For the text-containing cell, return its midpoint in [X, Y] coordinate format. 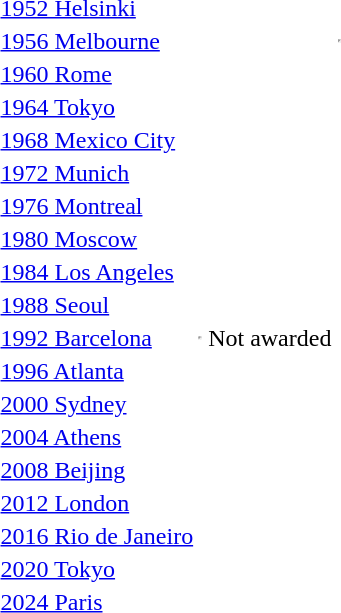
Not awarded [270, 338]
